Identify which cell holds the provided text, then report its (X, Y) central coordinate. 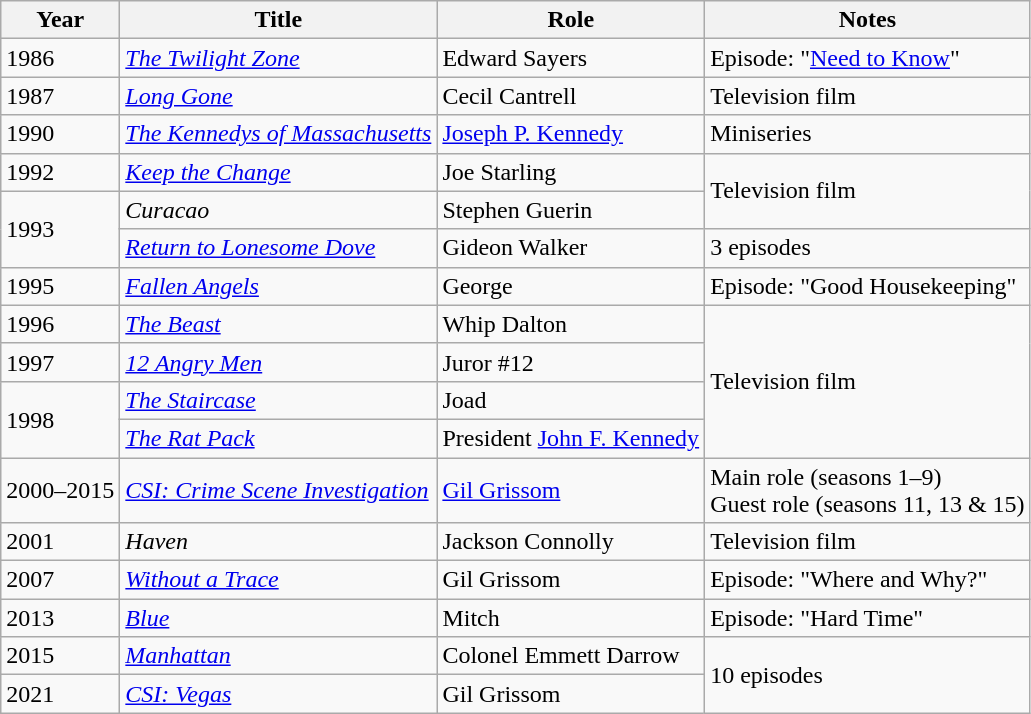
The Rat Pack (278, 438)
Manhattan (278, 656)
Episode: "Good Housekeeping" (868, 286)
1987 (60, 96)
2000–2015 (60, 490)
Keep the Change (278, 172)
Jackson Connolly (571, 542)
Whip Dalton (571, 324)
2007 (60, 580)
12 Angry Men (278, 362)
The Beast (278, 324)
Episode: "Where and Why?" (868, 580)
Mitch (571, 618)
Episode: "Hard Time" (868, 618)
1996 (60, 324)
10 episodes (868, 675)
2001 (60, 542)
Without a Trace (278, 580)
1995 (60, 286)
The Twilight Zone (278, 58)
Title (278, 20)
2015 (60, 656)
Stephen Guerin (571, 210)
1998 (60, 419)
CSI: Vegas (278, 694)
2013 (60, 618)
Joseph P. Kennedy (571, 134)
George (571, 286)
Curacao (278, 210)
Miniseries (868, 134)
President John F. Kennedy (571, 438)
Main role (seasons 1–9) Guest role (seasons 11, 13 & 15) (868, 490)
Joad (571, 400)
Cecil Cantrell (571, 96)
1990 (60, 134)
1992 (60, 172)
Role (571, 20)
3 episodes (868, 248)
Edward Sayers (571, 58)
Haven (278, 542)
1993 (60, 229)
Year (60, 20)
The Kennedys of Massachusetts (278, 134)
CSI: Crime Scene Investigation (278, 490)
Gideon Walker (571, 248)
Notes (868, 20)
Blue (278, 618)
Joe Starling (571, 172)
1986 (60, 58)
Episode: "Need to Know" (868, 58)
The Staircase (278, 400)
Return to Lonesome Dove (278, 248)
Long Gone (278, 96)
2021 (60, 694)
1997 (60, 362)
Colonel Emmett Darrow (571, 656)
Juror #12 (571, 362)
Fallen Angels (278, 286)
